Pinpoint the cell where the given text exists, returning its [x, y] midpoint coordinate. 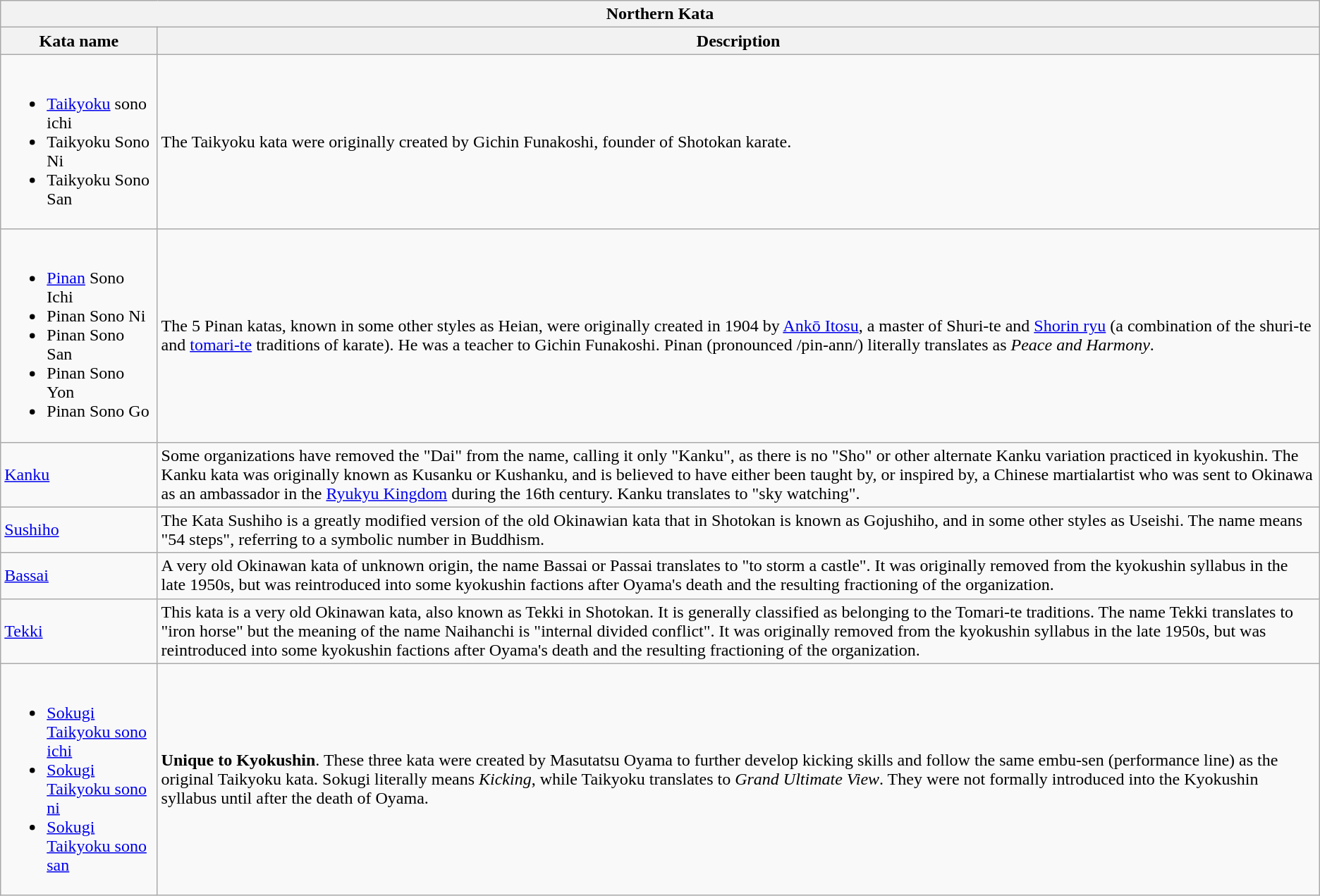
Description [738, 41]
Sokugi Taikyoku sono ichiSokugi Taikyoku sono niSokugi Taikyoku sono san [79, 780]
Northern Kata [660, 14]
Sushiho [79, 530]
Bassai [79, 575]
Kanku [79, 474]
Tekki [79, 631]
Pinan Sono IchiPinan Sono NiPinan Sono SanPinan Sono YonPinan Sono Go [79, 336]
Kata name [79, 41]
The Taikyoku kata were originally created by Gichin Funakoshi, founder of Shotokan karate. [738, 142]
Taikyoku sono ichiTaikyoku Sono NiTaikyoku Sono San [79, 142]
